Identify which cell holds the provided text, then report its (x, y) central coordinate. 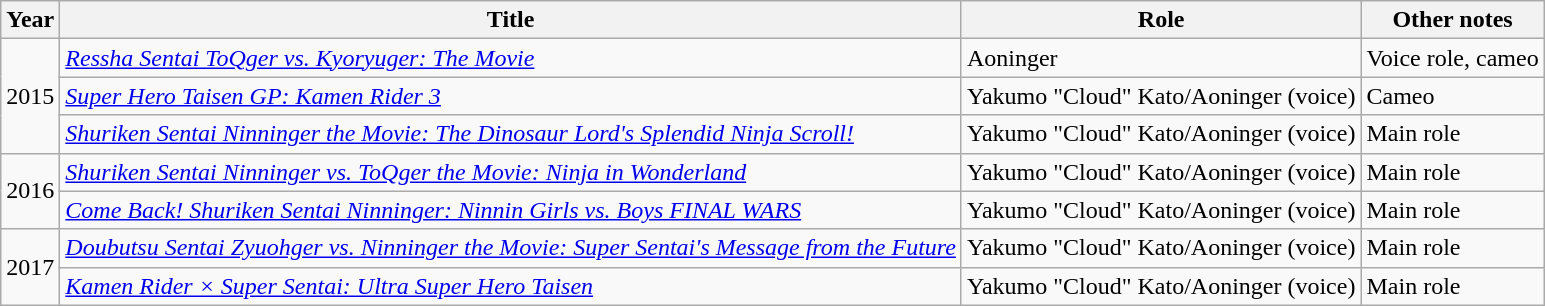
2015 (30, 96)
Come Back! Shuriken Sentai Ninninger: Ninnin Girls vs. Boys FINAL WARS (511, 210)
Ressha Sentai ToQger vs. Kyoryuger: The Movie (511, 58)
Aoninger (1161, 58)
2016 (30, 191)
Other notes (1452, 20)
2017 (30, 267)
Shuriken Sentai Ninninger the Movie: The Dinosaur Lord's Splendid Ninja Scroll! (511, 134)
Title (511, 20)
Cameo (1452, 96)
Role (1161, 20)
Shuriken Sentai Ninninger vs. ToQger the Movie: Ninja in Wonderland (511, 172)
Year (30, 20)
Super Hero Taisen GP: Kamen Rider 3 (511, 96)
Voice role, cameo (1452, 58)
Kamen Rider × Super Sentai: Ultra Super Hero Taisen (511, 286)
Doubutsu Sentai Zyuohger vs. Ninninger the Movie: Super Sentai's Message from the Future (511, 248)
